Search for the cell housing the specified text and yield its (x, y) center coordinate. 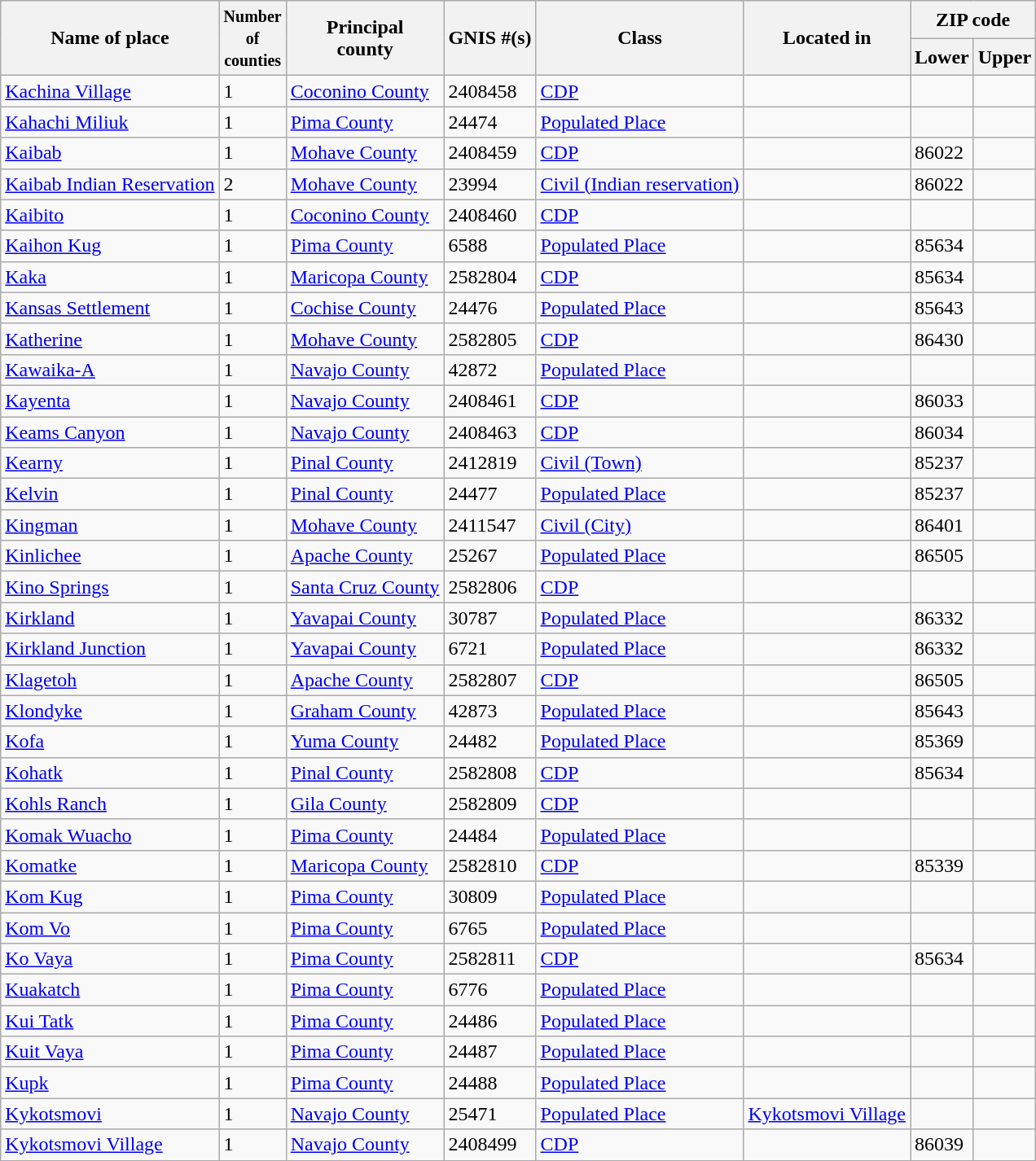
Santa Cruz County (365, 587)
42872 (490, 370)
85369 (942, 742)
42873 (490, 711)
Kansas Settlement (110, 308)
30787 (490, 618)
Kui Tatk (110, 1021)
2408458 (490, 91)
Kaka (110, 277)
ZIP code (973, 20)
23994 (490, 184)
Civil (Town) (640, 463)
86039 (942, 1145)
Principal county (365, 38)
Kino Springs (110, 587)
Kawaika-A (110, 370)
GNIS #(s) (490, 38)
Kohls Ranch (110, 804)
2582811 (490, 959)
30809 (490, 896)
86034 (942, 432)
2582808 (490, 773)
Kaibito (110, 215)
86430 (942, 339)
24482 (490, 742)
Kofa (110, 742)
86401 (942, 525)
Lower (942, 57)
Kayenta (110, 401)
Kaibab (110, 153)
2408499 (490, 1145)
Gila County (365, 804)
24474 (490, 122)
2582807 (490, 680)
2411547 (490, 525)
Kaibab Indian Reservation (110, 184)
24477 (490, 494)
2408463 (490, 432)
Kohatk (110, 773)
2582805 (490, 339)
Komak Wuacho (110, 835)
Number ofcounties (252, 38)
Ko Vaya (110, 959)
Yuma County (365, 742)
Kirkland (110, 618)
2582810 (490, 865)
Kuit Vaya (110, 1052)
6765 (490, 927)
24476 (490, 308)
25267 (490, 556)
24484 (490, 835)
Kirkland Junction (110, 649)
Civil (Indian reservation) (640, 184)
Klondyke (110, 711)
2 (252, 184)
Kelvin (110, 494)
2408460 (490, 215)
24487 (490, 1052)
Kaihon Kug (110, 246)
Name of place (110, 38)
Kearny (110, 463)
Kom Kug (110, 896)
Upper (1004, 57)
Klagetoh (110, 680)
Kachina Village (110, 91)
Kom Vo (110, 927)
2582804 (490, 277)
Kinlichee (110, 556)
Komatke (110, 865)
25471 (490, 1114)
Kykotsmovi (110, 1114)
2582806 (490, 587)
2408461 (490, 401)
24486 (490, 1021)
Kupk (110, 1083)
86033 (942, 401)
2412819 (490, 463)
Katherine (110, 339)
Keams Canyon (110, 432)
6776 (490, 990)
Kahachi Miliuk (110, 122)
Class (640, 38)
Cochise County (365, 308)
Located in (827, 38)
2408459 (490, 153)
Civil (City) (640, 525)
Kingman (110, 525)
24488 (490, 1083)
6588 (490, 246)
Graham County (365, 711)
Kuakatch (110, 990)
85339 (942, 865)
2582809 (490, 804)
6721 (490, 649)
